Detect which cell encompasses the target text, then output its (x, y) center coordinate. 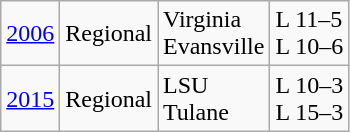
VirginiaEvansville (214, 34)
LSUTulane (214, 98)
2006 (30, 34)
L 11–5L 10–6 (310, 34)
2015 (30, 98)
L 10–3L 15–3 (310, 98)
